From the cell containing the given text, extract its center point as (x, y) coordinate. 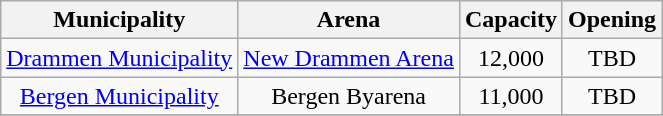
Drammen Municipality (120, 58)
Bergen Byarena (349, 96)
11,000 (510, 96)
Municipality (120, 20)
Capacity (510, 20)
12,000 (510, 58)
Opening (612, 20)
Arena (349, 20)
Bergen Municipality (120, 96)
New Drammen Arena (349, 58)
